Provide the [x, y] coordinate of the cell's center where the given text is located.  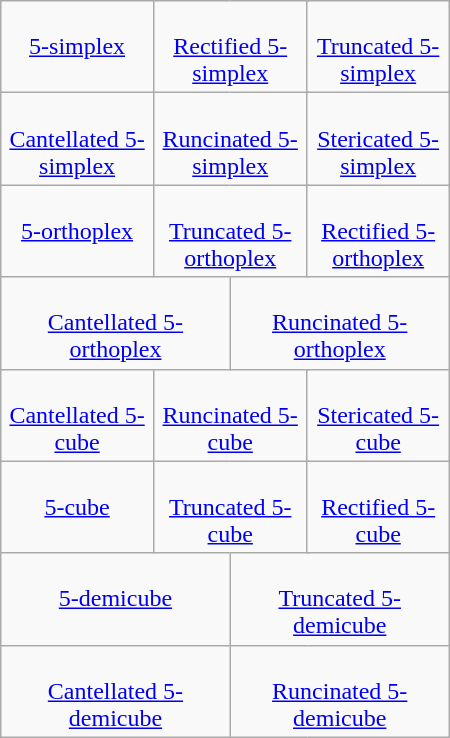
Stericated 5-cube [378, 415]
Stericated 5-simplex [378, 139]
Truncated 5-demicube [340, 599]
Truncated 5-orthoplex [230, 231]
Cantellated 5-demicube [116, 691]
Truncated 5-cube [230, 507]
Rectified 5-cube [378, 507]
Truncated 5-simplex [378, 47]
Runcinated 5-cube [230, 415]
Runcinated 5-orthoplex [340, 323]
Runcinated 5-simplex [230, 139]
Cantellated 5-orthoplex [116, 323]
5-simplex [78, 47]
Cantellated 5-simplex [78, 139]
Rectified 5-orthoplex [378, 231]
Rectified 5-simplex [230, 47]
5-orthoplex [78, 231]
Cantellated 5-cube [78, 415]
5-demicube [116, 599]
5-cube [78, 507]
Runcinated 5-demicube [340, 691]
